Detect which cell encompasses the target text, then output its (X, Y) center coordinate. 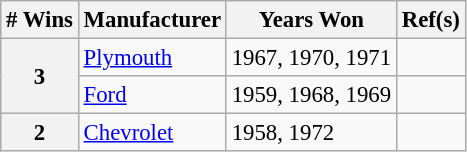
Ford (152, 95)
# Wins (40, 20)
1959, 1968, 1969 (311, 95)
3 (40, 76)
Years Won (311, 20)
Manufacturer (152, 20)
2 (40, 133)
Ref(s) (430, 20)
Plymouth (152, 58)
1958, 1972 (311, 133)
Chevrolet (152, 133)
1967, 1970, 1971 (311, 58)
